For the text-containing cell, return its midpoint in (X, Y) coordinate format. 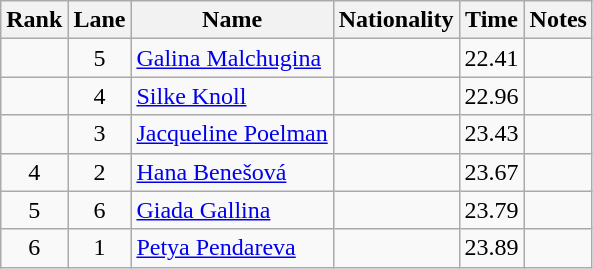
3 (100, 134)
Hana Benešová (232, 172)
Time (492, 20)
23.89 (492, 248)
Galina Malchugina (232, 58)
23.67 (492, 172)
Lane (100, 20)
Notes (558, 20)
Nationality (396, 20)
Giada Gallina (232, 210)
Rank (34, 20)
22.96 (492, 96)
Petya Pendareva (232, 248)
2 (100, 172)
Jacqueline Poelman (232, 134)
Silke Knoll (232, 96)
23.43 (492, 134)
Name (232, 20)
1 (100, 248)
23.79 (492, 210)
22.41 (492, 58)
